Return [X, Y] of the center of cell containing provided text 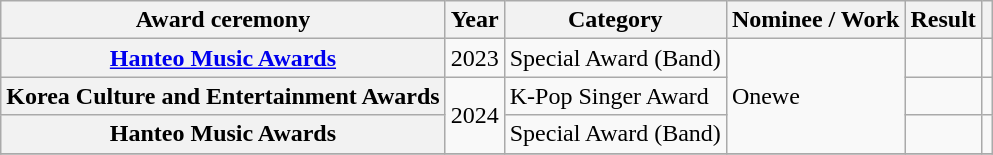
Korea Culture and Entertainment Awards [223, 96]
Award ceremony [223, 20]
2023 [474, 58]
K-Pop Singer Award [615, 96]
Year [474, 20]
Nominee / Work [816, 20]
2024 [474, 115]
Category [615, 20]
Onewe [816, 96]
Result [943, 20]
